Scan for the cell matching the given text and deliver its (x, y) coordinate at center. 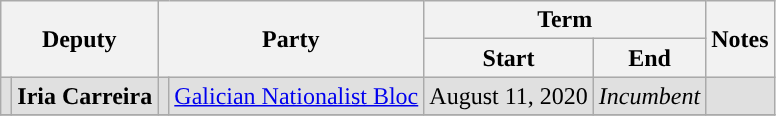
Party (291, 39)
Iria Carreira (85, 96)
Deputy (80, 39)
Start (509, 58)
Incumbent (649, 96)
Term (565, 20)
Galician Nationalist Bloc (296, 96)
August 11, 2020 (509, 96)
Notes (740, 39)
End (649, 58)
